Determine the [x, y] coordinate at the center of the cell enclosing the given text.  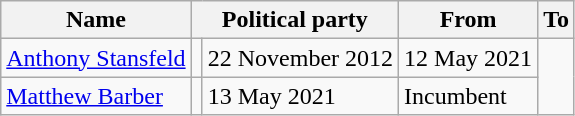
12 May 2021 [468, 58]
Political party [294, 20]
22 November 2012 [300, 58]
To [556, 20]
Incumbent [468, 96]
From [468, 20]
13 May 2021 [300, 96]
Anthony Stansfeld [96, 58]
Matthew Barber [96, 96]
Name [96, 20]
